Detect which cell encompasses the target text, then output its (X, Y) center coordinate. 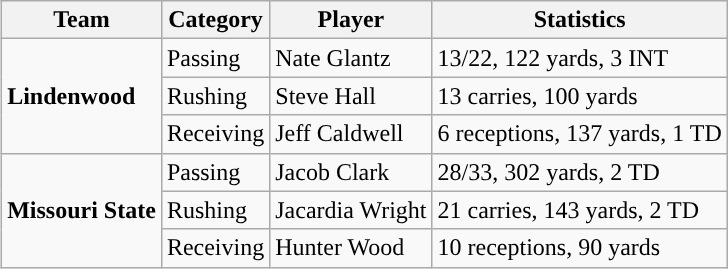
Jeff Caldwell (351, 134)
Statistics (580, 20)
Jacob Clark (351, 172)
Category (215, 20)
Player (351, 20)
6 receptions, 137 yards, 1 TD (580, 134)
Jacardia Wright (351, 210)
Steve Hall (351, 96)
Lindenwood (82, 96)
Missouri State (82, 210)
21 carries, 143 yards, 2 TD (580, 210)
Team (82, 20)
13 carries, 100 yards (580, 96)
10 receptions, 90 yards (580, 248)
13/22, 122 yards, 3 INT (580, 58)
Nate Glantz (351, 58)
Hunter Wood (351, 248)
28/33, 302 yards, 2 TD (580, 172)
